From the cell containing the given text, extract its center point as [x, y] coordinate. 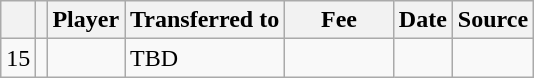
Fee [340, 20]
15 [18, 58]
TBD [205, 58]
Date [422, 20]
Transferred to [205, 20]
Player [86, 20]
Source [492, 20]
